Determine the [X, Y] coordinate at the center of the cell enclosing the given text.  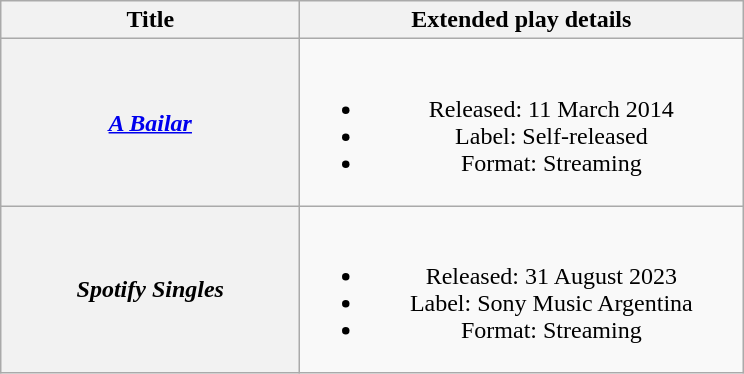
Extended play details [522, 20]
Spotify Singles [150, 290]
Released: 11 March 2014Label: Self-releasedFormat: Streaming [522, 122]
A Bailar [150, 122]
Released: 31 August 2023Label: Sony Music ArgentinaFormat: Streaming [522, 290]
Title [150, 20]
